Provide the [X, Y] coordinate of the cell's center where the given text is located.  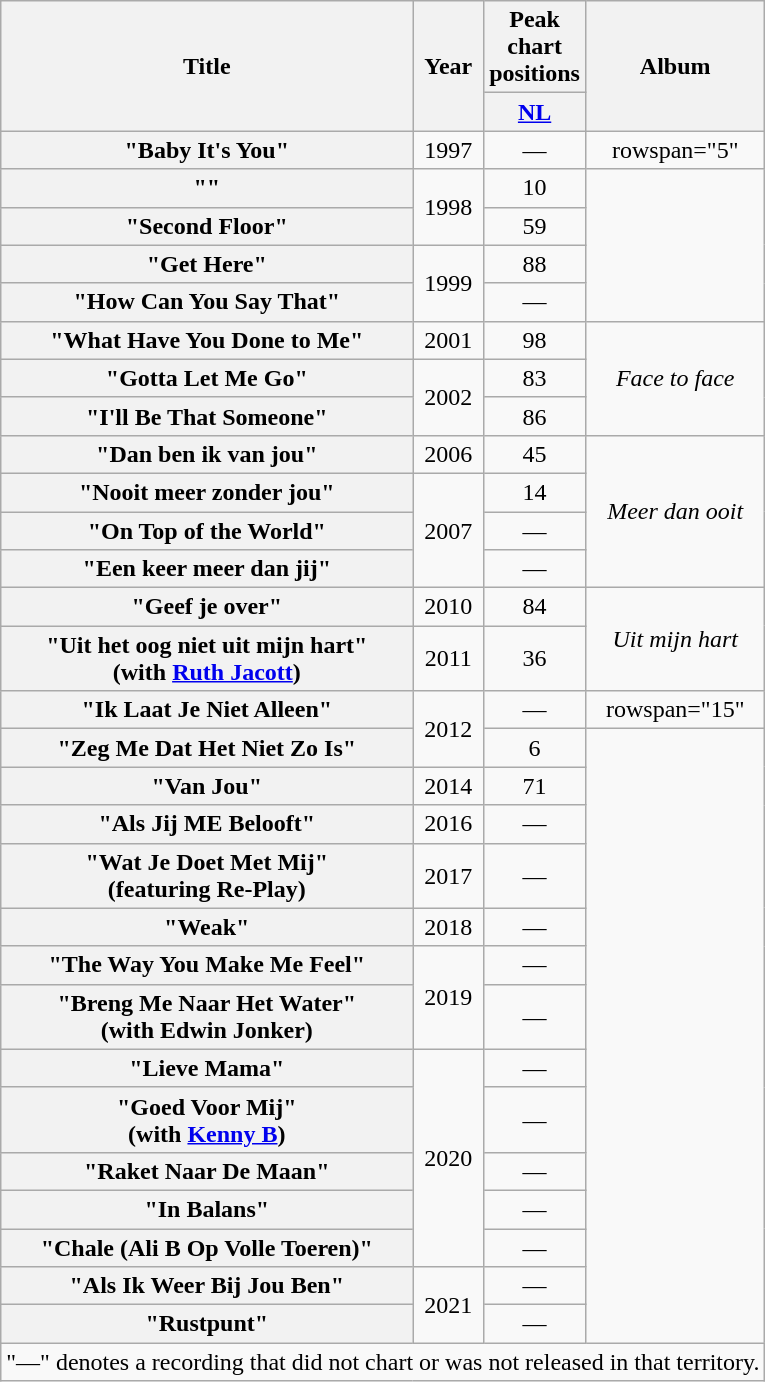
"Rustpunt" [207, 1324]
6 [535, 748]
2006 [448, 454]
1998 [448, 207]
Peak chart positions [535, 47]
"Van Jou" [207, 786]
86 [535, 416]
"What Have You Done to Me" [207, 340]
83 [535, 378]
Uit mijn hart [674, 640]
rowspan="5" [674, 150]
"Wat Je Doet Met Mij"(featuring Re-Play) [207, 876]
"Een keer meer dan jij" [207, 569]
"Uit het oog niet uit mijn hart"(with Ruth Jacott) [207, 658]
rowspan="15" [674, 710]
"Als Jij ME Belooft" [207, 824]
"Second Floor" [207, 226]
"How Can You Say That" [207, 302]
"Geef je over" [207, 607]
"Nooit meer zonder jou" [207, 492]
"Ik Laat Je Niet Alleen" [207, 710]
2007 [448, 530]
2016 [448, 824]
"Breng Me Naar Het Water"(with Edwin Jonker) [207, 1016]
1997 [448, 150]
"The Way You Make Me Feel" [207, 965]
1999 [448, 283]
84 [535, 607]
"Get Here" [207, 264]
2011 [448, 658]
36 [535, 658]
"Raket Naar De Maan" [207, 1171]
2002 [448, 397]
"Zeg Me Dat Het Niet Zo Is" [207, 748]
71 [535, 786]
"" [207, 188]
10 [535, 188]
"—" denotes a recording that did not chart or was not released in that territory. [383, 1362]
Face to face [674, 378]
2012 [448, 729]
2001 [448, 340]
"Gotta Let Me Go" [207, 378]
59 [535, 226]
Title [207, 66]
Year [448, 66]
2018 [448, 927]
"Goed Voor Mij"(with Kenny B) [207, 1120]
"I'll Be That Someone" [207, 416]
"In Balans" [207, 1209]
2014 [448, 786]
"On Top of the World" [207, 531]
2020 [448, 1158]
88 [535, 264]
2010 [448, 607]
Album [674, 66]
2021 [448, 1305]
"Als Ik Weer Bij Jou Ben" [207, 1286]
"Dan ben ik van jou" [207, 454]
14 [535, 492]
"Chale (Ali B Op Volle Toeren)" [207, 1247]
2017 [448, 876]
2019 [448, 998]
Meer dan ooit [674, 511]
"Lieve Mama" [207, 1068]
45 [535, 454]
"Weak" [207, 927]
NL [535, 112]
"Baby It's You" [207, 150]
98 [535, 340]
